For the text-containing cell, return its midpoint in [x, y] coordinate format. 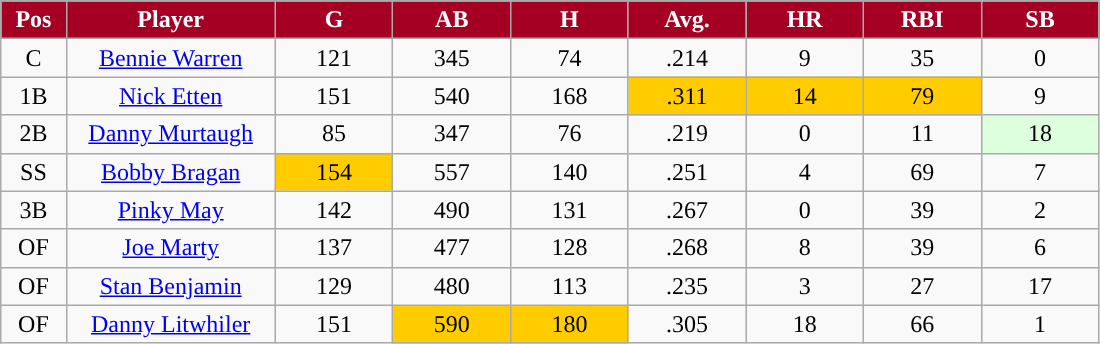
128 [570, 248]
2 [1040, 210]
113 [570, 286]
6 [1040, 248]
154 [334, 172]
137 [334, 248]
168 [570, 96]
1 [1040, 324]
74 [570, 58]
Bobby Bragan [170, 172]
Danny Litwhiler [170, 324]
347 [452, 134]
477 [452, 248]
121 [334, 58]
.219 [687, 134]
1B [34, 96]
7 [1040, 172]
Pinky May [170, 210]
69 [923, 172]
35 [923, 58]
.305 [687, 324]
.235 [687, 286]
.214 [687, 58]
.311 [687, 96]
Avg. [687, 20]
.251 [687, 172]
AB [452, 20]
Player [170, 20]
140 [570, 172]
11 [923, 134]
345 [452, 58]
490 [452, 210]
Stan Benjamin [170, 286]
H [570, 20]
8 [805, 248]
RBI [923, 20]
557 [452, 172]
.267 [687, 210]
66 [923, 324]
Bennie Warren [170, 58]
129 [334, 286]
4 [805, 172]
480 [452, 286]
142 [334, 210]
Danny Murtaugh [170, 134]
540 [452, 96]
SS [34, 172]
Nick Etten [170, 96]
79 [923, 96]
27 [923, 286]
180 [570, 324]
G [334, 20]
14 [805, 96]
.268 [687, 248]
17 [1040, 286]
76 [570, 134]
Pos [34, 20]
Joe Marty [170, 248]
HR [805, 20]
2B [34, 134]
85 [334, 134]
SB [1040, 20]
C [34, 58]
3B [34, 210]
590 [452, 324]
3 [805, 286]
131 [570, 210]
